Scan for the cell matching the given text and deliver its [X, Y] coordinate at center. 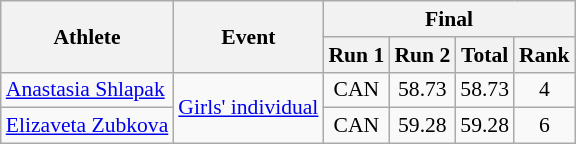
Anastasia Shlapak [88, 90]
Girls' individual [248, 108]
4 [544, 90]
Athlete [88, 36]
Final [448, 19]
6 [544, 126]
Run 2 [422, 55]
Run 1 [356, 55]
Elizaveta Zubkova [88, 126]
Event [248, 36]
Total [484, 55]
Rank [544, 55]
